Identify which cell holds the provided text, then report its (X, Y) central coordinate. 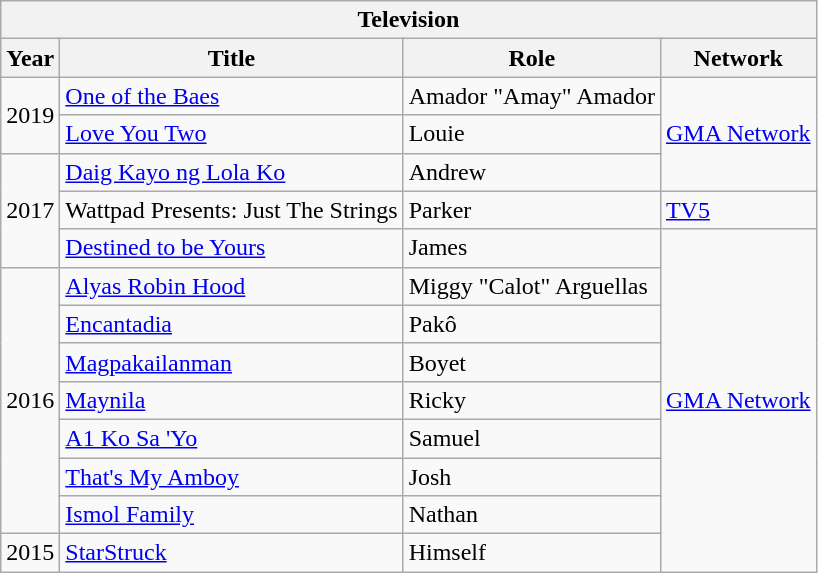
Magpakailanman (232, 362)
Parker (532, 210)
Miggy "Calot" Arguellas (532, 286)
Television (408, 20)
Louie (532, 134)
That's My Amboy (232, 477)
Ricky (532, 400)
Alyas Robin Hood (232, 286)
2017 (30, 210)
Samuel (532, 438)
A1 Ko Sa 'Yo (232, 438)
Andrew (532, 172)
Title (232, 58)
Ismol Family (232, 515)
2016 (30, 400)
2019 (30, 115)
James (532, 248)
Himself (532, 553)
One of the Baes (232, 96)
StarStruck (232, 553)
Encantadia (232, 324)
Daig Kayo ng Lola Ko (232, 172)
Network (738, 58)
2015 (30, 553)
Pakô (532, 324)
Boyet (532, 362)
Maynila (232, 400)
Year (30, 58)
Wattpad Presents: Just The Strings (232, 210)
Love You Two (232, 134)
Role (532, 58)
Nathan (532, 515)
Amador "Amay" Amador (532, 96)
Destined to be Yours (232, 248)
TV5 (738, 210)
Josh (532, 477)
